Output the (x, y) coordinate of the center of the cell containing the given text.  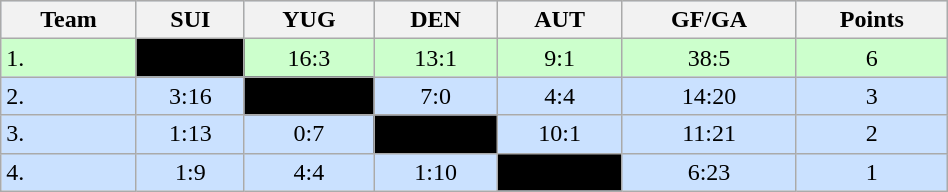
Team (69, 20)
Points (872, 20)
1:10 (436, 172)
10:1 (560, 134)
1 (872, 172)
16:3 (308, 58)
DEN (436, 20)
1:13 (190, 134)
0:7 (308, 134)
7:0 (436, 96)
6:23 (710, 172)
2. (69, 96)
11:21 (710, 134)
4. (69, 172)
6 (872, 58)
GF/GA (710, 20)
3. (69, 134)
13:1 (436, 58)
9:1 (560, 58)
2 (872, 134)
1:9 (190, 172)
3:16 (190, 96)
AUT (560, 20)
3 (872, 96)
YUG (308, 20)
1. (69, 58)
14:20 (710, 96)
38:5 (710, 58)
SUI (190, 20)
